Provide the (X, Y) coordinate of the cell's center where the given text is located.  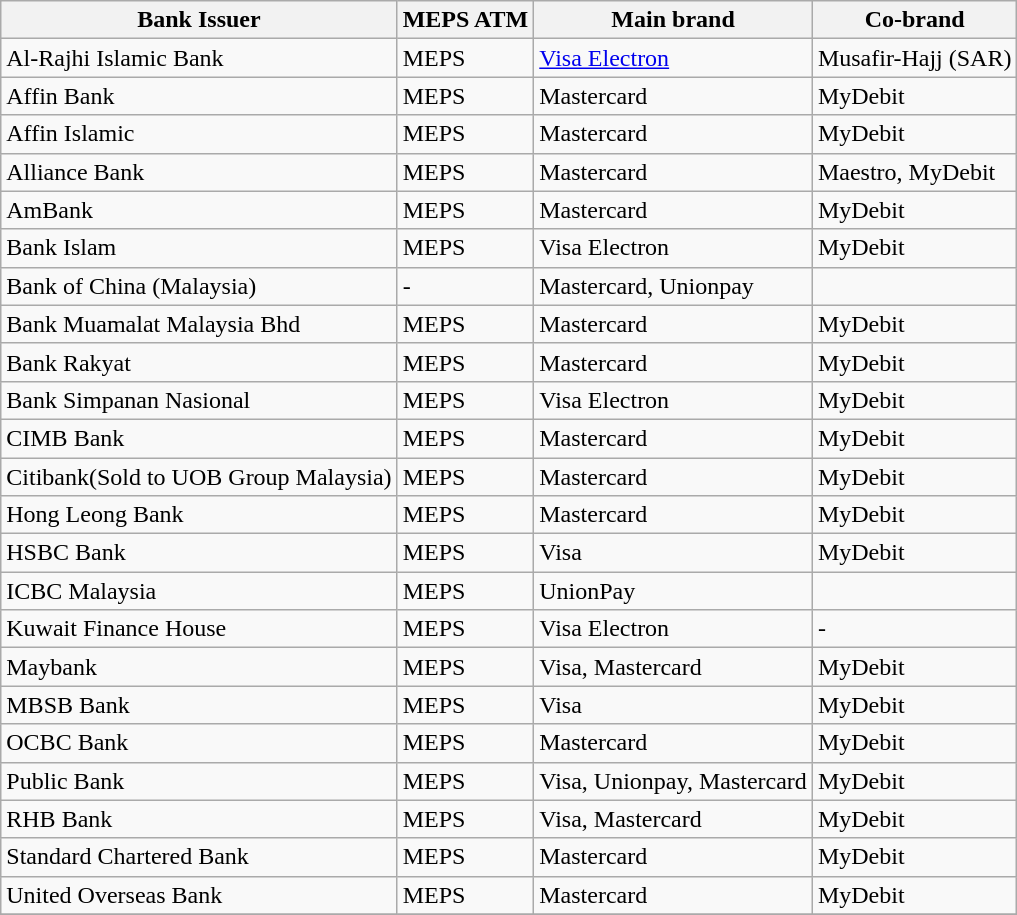
Affin Islamic (199, 134)
Bank Issuer (199, 20)
MEPS ATM (466, 20)
OCBC Bank (199, 743)
Alliance Bank (199, 172)
Affin Bank (199, 96)
Bank Islam (199, 248)
Bank Simpanan Nasional (199, 400)
RHB Bank (199, 819)
MBSB Bank (199, 705)
Maestro, MyDebit (914, 172)
Musafir-Hajj (SAR) (914, 58)
Bank Rakyat (199, 362)
Main brand (674, 20)
Citibank(Sold to UOB Group Malaysia) (199, 477)
Kuwait Finance House (199, 629)
Co-brand (914, 20)
Maybank (199, 667)
Public Bank (199, 781)
Visa, Unionpay, Mastercard (674, 781)
Mastercard, Unionpay (674, 286)
Bank Muamalat Malaysia Bhd (199, 324)
UnionPay (674, 591)
United Overseas Bank (199, 895)
Al-Rajhi Islamic Bank (199, 58)
Hong Leong Bank (199, 515)
AmBank (199, 210)
HSBC Bank (199, 553)
Standard Chartered Bank (199, 857)
CIMB Bank (199, 438)
Bank of China (Malaysia) (199, 286)
ICBC Malaysia (199, 591)
